Extract the [X, Y] coordinate from the center of the cell holding the provided text.  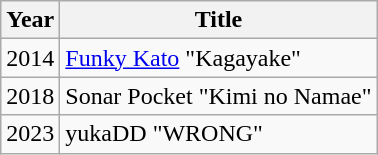
2023 [30, 134]
Year [30, 20]
Funky Kato "Kagayake" [218, 58]
Sonar Pocket "Kimi no Namae" [218, 96]
2018 [30, 96]
yukaDD "WRONG" [218, 134]
Title [218, 20]
2014 [30, 58]
